For the text-containing cell, return its midpoint in [X, Y] coordinate format. 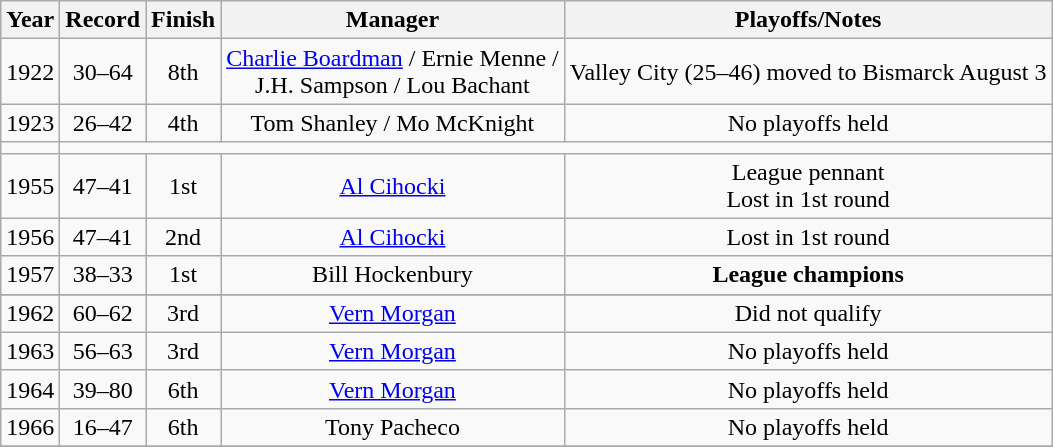
1923 [30, 123]
26–42 [103, 123]
Valley City (25–46) moved to Bismarck August 3 [808, 72]
1962 [30, 313]
Playoffs/Notes [808, 20]
Year [30, 20]
1922 [30, 72]
Bill Hockenbury [393, 275]
1957 [30, 275]
60–62 [103, 313]
Record [103, 20]
2nd [184, 237]
Did not qualify [808, 313]
Finish [184, 20]
4th [184, 123]
Charlie Boardman / Ernie Menne /J.H. Sampson / Lou Bachant [393, 72]
38–33 [103, 275]
1963 [30, 351]
1964 [30, 389]
1966 [30, 427]
56–63 [103, 351]
League champions [808, 275]
Tom Shanley / Mo McKnight [393, 123]
Manager [393, 20]
1955 [30, 186]
Tony Pacheco [393, 427]
30–64 [103, 72]
Lost in 1st round [808, 237]
League pennantLost in 1st round [808, 186]
1956 [30, 237]
39–80 [103, 389]
16–47 [103, 427]
8th [184, 72]
